Provide the [X, Y] coordinate of the cell's center where the given text is located.  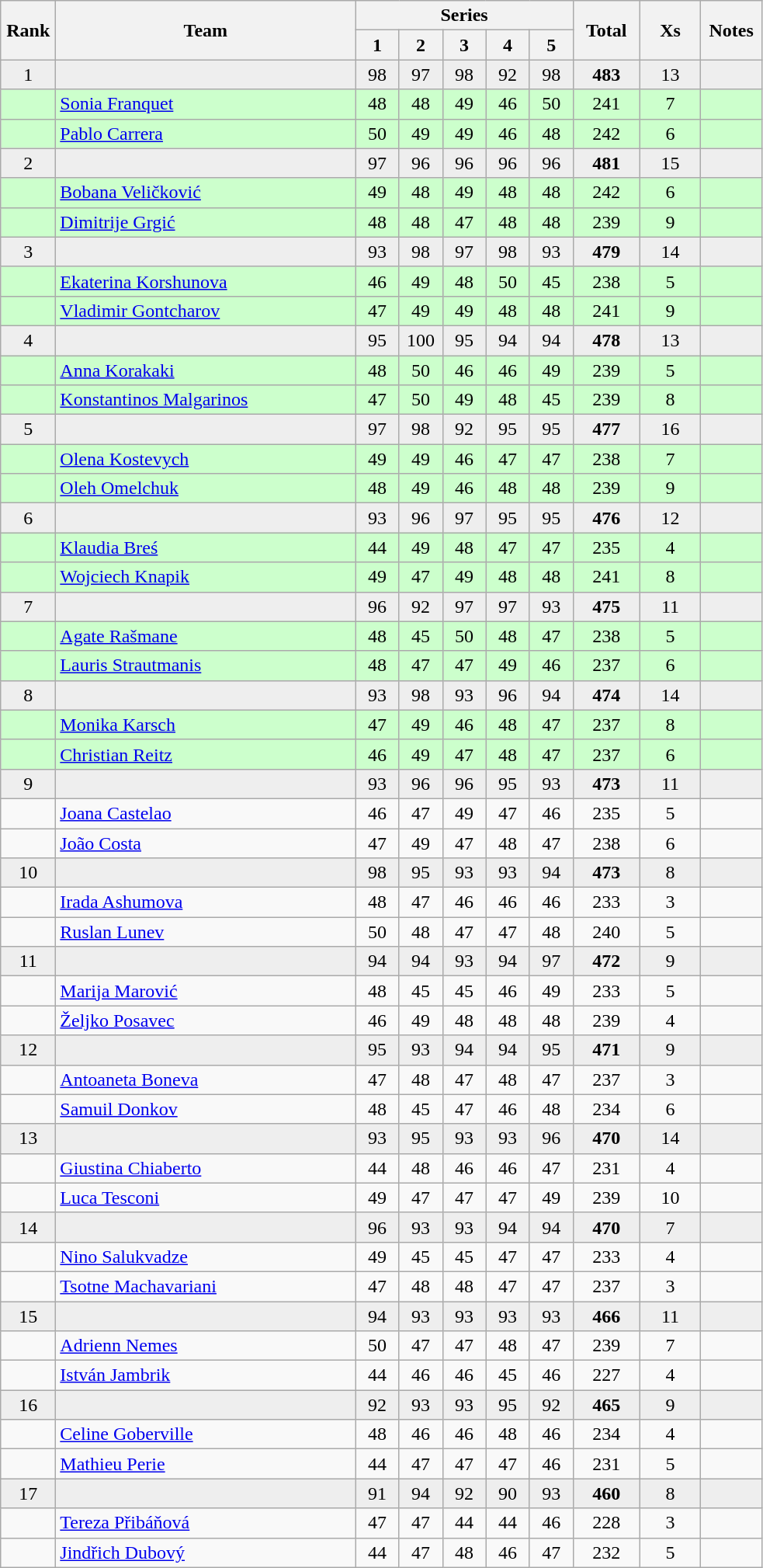
478 [606, 340]
Oleh Omelchuk [206, 488]
Pablo Carrera [206, 134]
Olena Kostevych [206, 459]
Mathieu Perie [206, 1464]
Total [606, 30]
Series [464, 16]
Klaudia Breś [206, 548]
Vladimir Gontcharov [206, 311]
479 [606, 252]
Nino Salukvadze [206, 1257]
Adrienn Nemes [206, 1346]
Ruslan Lunev [206, 932]
Giustina Chiaberto [206, 1168]
232 [606, 1552]
465 [606, 1405]
Lauris Strautmanis [206, 666]
Dimitrije Grgić [206, 222]
227 [606, 1375]
483 [606, 75]
477 [606, 429]
Rank [28, 30]
Luca Tesconi [206, 1198]
Celine Goberville [206, 1434]
100 [421, 340]
Anna Korakaki [206, 370]
91 [377, 1493]
Marija Marović [206, 991]
Agate Rašmane [206, 636]
Monika Karsch [206, 725]
João Costa [206, 843]
466 [606, 1316]
Tereza Přibáňová [206, 1523]
17 [28, 1493]
472 [606, 961]
Xs [671, 30]
Tsotne Machavariani [206, 1286]
Team [206, 30]
Sonia Franquet [206, 104]
Bobana Veličković [206, 193]
Irada Ashumova [206, 902]
Ekaterina Korshunova [206, 281]
228 [606, 1523]
Samuil Donkov [206, 1109]
Konstantinos Malgarinos [206, 400]
Željko Posavec [206, 1020]
460 [606, 1493]
Joana Castelao [206, 813]
Antoaneta Boneva [206, 1080]
471 [606, 1050]
Christian Reitz [206, 754]
240 [606, 932]
István Jambrik [206, 1375]
474 [606, 695]
476 [606, 518]
481 [606, 163]
475 [606, 607]
Wojciech Knapik [206, 577]
90 [508, 1493]
Jindřich Dubový [206, 1552]
Notes [731, 30]
